Detect which cell encompasses the target text, then output its (X, Y) center coordinate. 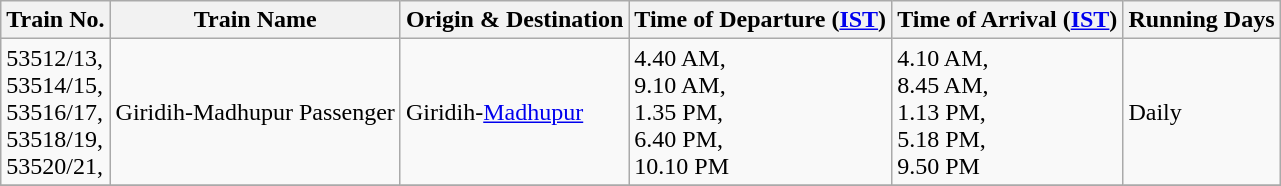
4.10 AM,8.45 AM,1.13 PM,5.18 PM,9.50 PM (1008, 112)
Train No. (56, 20)
Giridih-Madhupur Passenger (255, 112)
Daily (1202, 112)
Time of Arrival (IST) (1008, 20)
Train Name (255, 20)
53512/13,53514/15,53516/17,53518/19,53520/21, (56, 112)
Origin & Destination (514, 20)
4.40 AM,9.10 AM,1.35 PM,6.40 PM,10.10 PM (760, 112)
Giridih-Madhupur (514, 112)
Time of Departure (IST) (760, 20)
Running Days (1202, 20)
